Extract the (x, y) coordinate from the center of the cell holding the provided text.  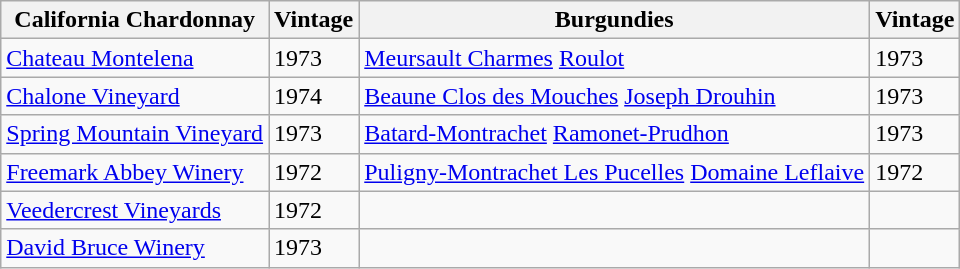
Meursault Charmes Roulot (614, 58)
Chalone Vineyard (135, 96)
Freemark Abbey Winery (135, 172)
1974 (314, 96)
David Bruce Winery (135, 248)
Batard-Montrachet Ramonet-Prudhon (614, 134)
Beaune Clos des Mouches Joseph Drouhin (614, 96)
Puligny-Montrachet Les Pucelles Domaine Leflaive (614, 172)
Chateau Montelena (135, 58)
California Chardonnay (135, 20)
Spring Mountain Vineyard (135, 134)
Veedercrest Vineyards (135, 210)
Burgundies (614, 20)
